Locate the cell with the specified text and output its (x, y) center coordinate. 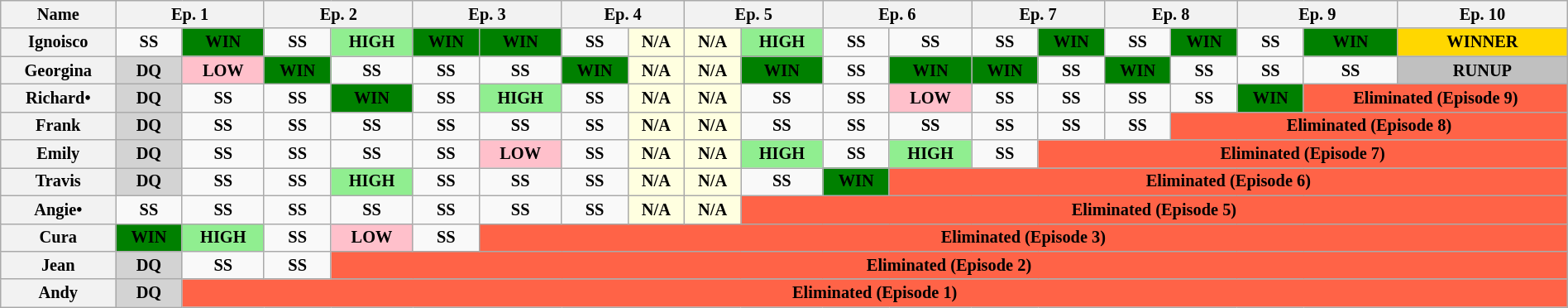
Ep. 4 (624, 14)
Ignoisco (58, 42)
Ep. 6 (897, 14)
Emily (58, 154)
Eliminated (Episode 5) (1154, 209)
Georgina (58, 70)
Ep. 1 (190, 14)
Eliminated (Episode 1) (875, 293)
Eliminated (Episode 9) (1436, 98)
Frank (58, 126)
Ep. 3 (487, 14)
Ep. 8 (1171, 14)
Angie• (58, 209)
Eliminated (Episode 6) (1228, 181)
WINNER (1483, 42)
Richard• (58, 98)
Travis (58, 181)
Ep. 2 (338, 14)
Ep. 10 (1483, 14)
RUNUP (1483, 70)
Andy (58, 293)
Jean (58, 265)
Ep. 9 (1317, 14)
Eliminated (Episode 2) (949, 265)
Eliminated (Episode 3) (1024, 238)
Ep. 7 (1039, 14)
Ep. 5 (753, 14)
Eliminated (Episode 7) (1303, 154)
Cura (58, 238)
Name (58, 14)
Eliminated (Episode 8) (1370, 126)
